Search for the cell housing the specified text and yield its (x, y) center coordinate. 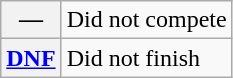
Did not finish (146, 58)
DNF (31, 58)
Did not compete (146, 20)
— (31, 20)
